For the text-containing cell, return its midpoint in (X, Y) coordinate format. 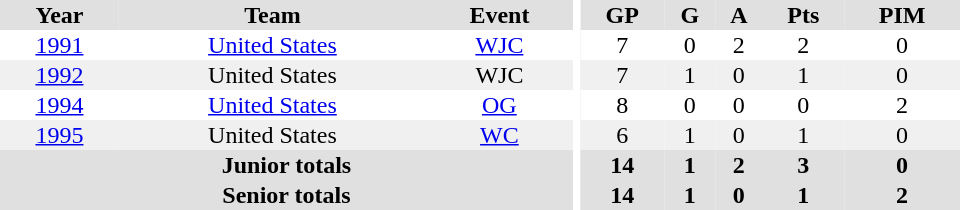
6 (622, 135)
Senior totals (286, 195)
1995 (60, 135)
8 (622, 105)
1991 (60, 45)
Event (500, 15)
Team (272, 15)
A (738, 15)
PIM (902, 15)
3 (804, 165)
WC (500, 135)
OG (500, 105)
Pts (804, 15)
G (690, 15)
Year (60, 15)
1992 (60, 75)
GP (622, 15)
Junior totals (286, 165)
1994 (60, 105)
